Return the (x, y) coordinate for the center point of the cell that contains the specified text.  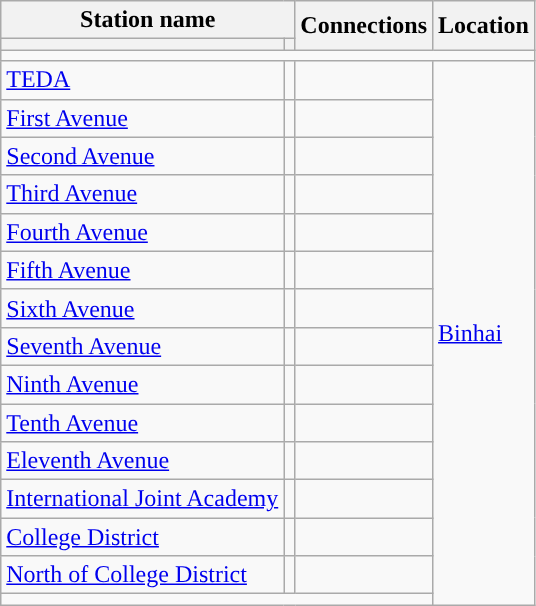
Third Avenue (142, 194)
North of College District (142, 575)
First Avenue (142, 118)
Sixth Avenue (142, 308)
Ninth Avenue (142, 384)
Binhai (484, 333)
Connections (364, 26)
Fourth Avenue (142, 232)
Fifth Avenue (142, 270)
Seventh Avenue (142, 346)
Second Avenue (142, 156)
Location (484, 26)
Eleventh Avenue (142, 461)
TEDA (142, 80)
Tenth Avenue (142, 423)
Station name (148, 20)
International Joint Academy (142, 499)
College District (142, 537)
